Find where the given text appears and provide that cell's center as (X, Y) coordinate. 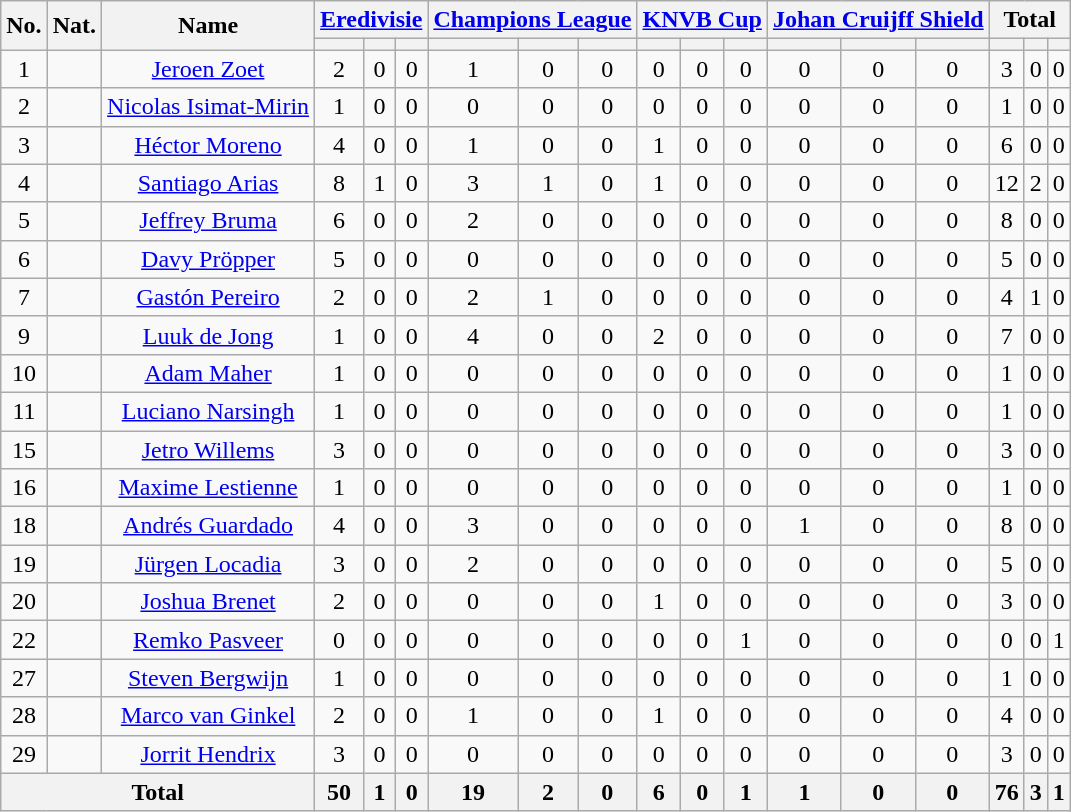
28 (24, 716)
Luuk de Jong (208, 335)
No. (24, 26)
11 (24, 411)
27 (24, 678)
9 (24, 335)
Eredivisie (372, 20)
76 (1006, 792)
Name (208, 26)
Champions League (532, 20)
Jürgen Locadia (208, 564)
15 (24, 449)
Johan Cruijff Shield (878, 20)
20 (24, 602)
Héctor Moreno (208, 145)
Nicolas Isimat-Mirin (208, 107)
Jeroen Zoet (208, 69)
Jorrit Hendrix (208, 754)
Marco van Ginkel (208, 716)
Santiago Arias (208, 183)
50 (340, 792)
Luciano Narsingh (208, 411)
Maxime Lestienne (208, 488)
Nat. (74, 26)
12 (1006, 183)
Gastón Pereiro (208, 297)
Remko Pasveer (208, 640)
29 (24, 754)
Andrés Guardado (208, 526)
Joshua Brenet (208, 602)
18 (24, 526)
Davy Pröpper (208, 259)
Steven Bergwijn (208, 678)
Jetro Willems (208, 449)
Adam Maher (208, 373)
10 (24, 373)
22 (24, 640)
Jeffrey Bruma (208, 221)
KNVB Cup (702, 20)
16 (24, 488)
